Output the (X, Y) coordinate of the center of the cell containing the given text.  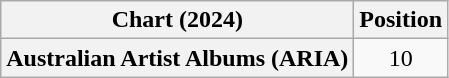
10 (401, 58)
Australian Artist Albums (ARIA) (178, 58)
Position (401, 20)
Chart (2024) (178, 20)
